Provide the [x, y] coordinate of the cell's center where the given text is located.  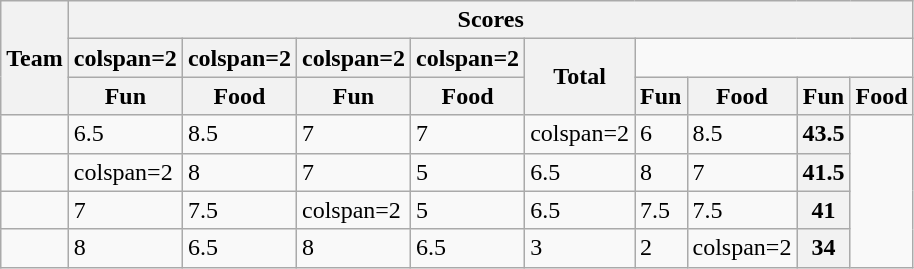
Scores [490, 20]
2 [661, 248]
3 [580, 248]
6 [661, 134]
34 [824, 248]
41.5 [824, 172]
43.5 [824, 134]
Team [35, 58]
41 [824, 210]
Total [580, 77]
